Locate the cell with the specified text and output its (x, y) center coordinate. 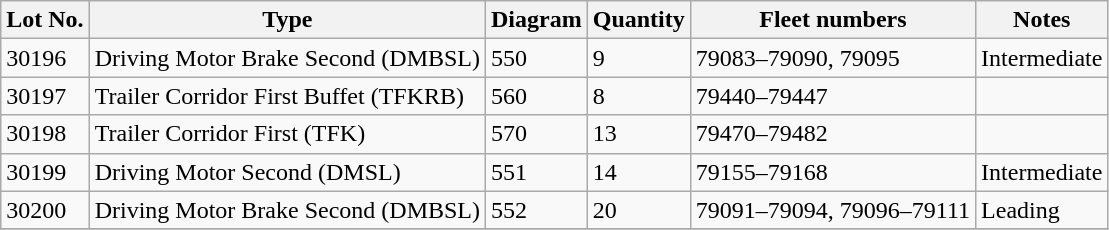
13 (638, 134)
30198 (45, 134)
Leading (1042, 210)
8 (638, 96)
Type (287, 20)
570 (537, 134)
79155–79168 (832, 172)
551 (537, 172)
79083–79090, 79095 (832, 58)
14 (638, 172)
550 (537, 58)
Trailer Corridor First (TFK) (287, 134)
20 (638, 210)
79091–79094, 79096–79111 (832, 210)
79470–79482 (832, 134)
Diagram (537, 20)
Trailer Corridor First Buffet (TFKRB) (287, 96)
560 (537, 96)
Notes (1042, 20)
30200 (45, 210)
Quantity (638, 20)
Lot No. (45, 20)
Driving Motor Second (DMSL) (287, 172)
30199 (45, 172)
9 (638, 58)
552 (537, 210)
79440–79447 (832, 96)
Fleet numbers (832, 20)
30197 (45, 96)
30196 (45, 58)
